Identify which cell holds the provided text, then report its (X, Y) central coordinate. 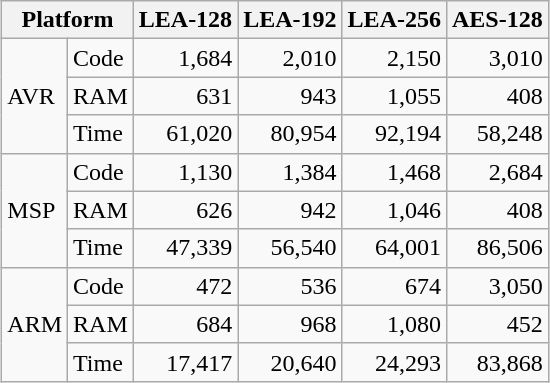
684 (185, 324)
2,684 (497, 172)
AES-128 (497, 20)
64,001 (394, 248)
943 (290, 96)
674 (394, 286)
58,248 (497, 134)
92,194 (394, 134)
631 (185, 96)
626 (185, 210)
ARM (35, 324)
1,130 (185, 172)
83,868 (497, 362)
3,010 (497, 58)
20,640 (290, 362)
1,080 (394, 324)
472 (185, 286)
1,046 (394, 210)
1,055 (394, 96)
56,540 (290, 248)
2,010 (290, 58)
61,020 (185, 134)
LEA-192 (290, 20)
AVR (35, 96)
3,050 (497, 286)
452 (497, 324)
86,506 (497, 248)
536 (290, 286)
1,384 (290, 172)
1,684 (185, 58)
LEA-256 (394, 20)
MSP (35, 210)
17,417 (185, 362)
2,150 (394, 58)
968 (290, 324)
80,954 (290, 134)
1,468 (394, 172)
Platform (68, 20)
942 (290, 210)
24,293 (394, 362)
47,339 (185, 248)
LEA-128 (185, 20)
